Output the (x, y) coordinate of the center of the cell containing the given text.  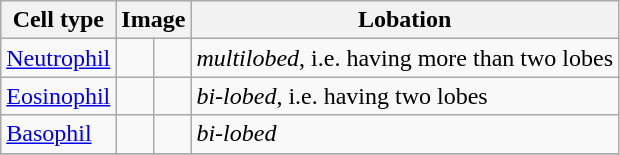
multilobed, i.e. having more than two lobes (405, 58)
Neutrophil (58, 58)
bi-lobed (405, 134)
bi-lobed, i.e. having two lobes (405, 96)
Cell type (58, 20)
Image (154, 20)
Basophil (58, 134)
Eosinophil (58, 96)
Lobation (405, 20)
